Determine the (x, y) coordinate at the center of the cell enclosing the given text.  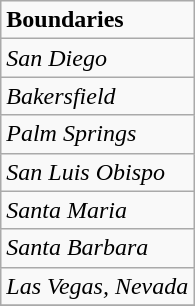
Boundaries (98, 20)
San Luis Obispo (98, 172)
San Diego (98, 58)
Palm Springs (98, 134)
Bakersfield (98, 96)
Las Vegas, Nevada (98, 286)
Santa Maria (98, 210)
Santa Barbara (98, 248)
